Determine the (x, y) coordinate at the center of the cell enclosing the given text.  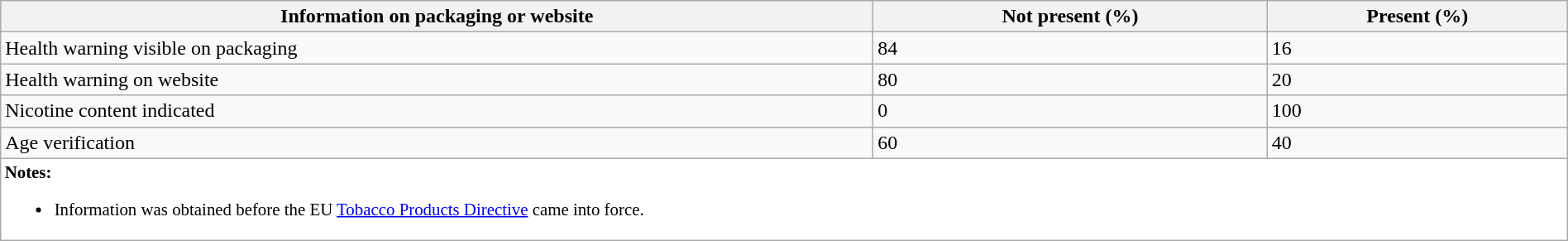
Not present (%) (1070, 17)
100 (1417, 111)
16 (1417, 48)
Nicotine content indicated (437, 111)
Health warning on website (437, 80)
Information on packaging or website (437, 17)
80 (1070, 80)
0 (1070, 111)
84 (1070, 48)
20 (1417, 80)
Age verification (437, 142)
60 (1070, 142)
Present (%) (1417, 17)
Health warning visible on packaging (437, 48)
40 (1417, 142)
Notes:Information was obtained before the EU Tobacco Products Directive came into force. (784, 200)
